For the text-containing cell, return its midpoint in (X, Y) coordinate format. 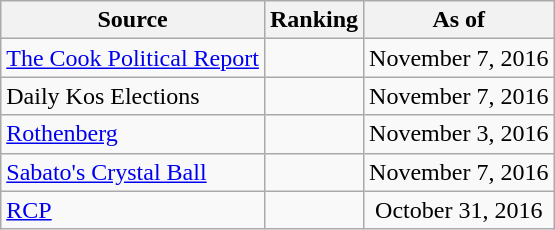
The Cook Political Report (133, 58)
Rothenberg (133, 134)
Ranking (314, 20)
As of (459, 20)
Daily Kos Elections (133, 96)
Sabato's Crystal Ball (133, 172)
Source (133, 20)
November 3, 2016 (459, 134)
RCP (133, 210)
October 31, 2016 (459, 210)
